Extract the (x, y) coordinate from the center of the cell holding the provided text.  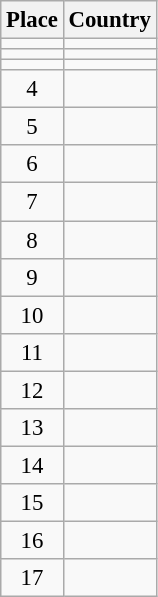
10 (32, 315)
7 (32, 202)
12 (32, 390)
9 (32, 277)
16 (32, 540)
17 (32, 578)
Country (110, 20)
11 (32, 352)
13 (32, 428)
Place (32, 20)
8 (32, 240)
5 (32, 127)
14 (32, 465)
6 (32, 165)
15 (32, 503)
4 (32, 89)
